Output the (X, Y) coordinate of the center of the cell containing the given text.  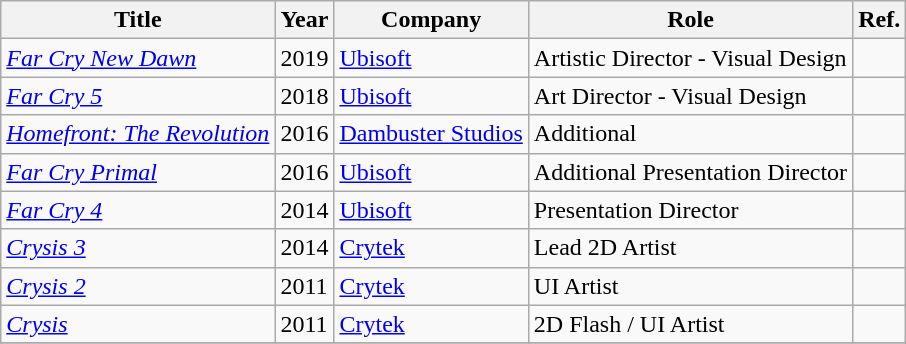
Artistic Director - Visual Design (690, 58)
Art Director - Visual Design (690, 96)
Dambuster Studios (431, 134)
Crysis (138, 324)
2018 (304, 96)
Homefront: The Revolution (138, 134)
Crysis 3 (138, 248)
Title (138, 20)
Year (304, 20)
Additional Presentation Director (690, 172)
Far Cry Primal (138, 172)
Lead 2D Artist (690, 248)
Far Cry 4 (138, 210)
Company (431, 20)
Role (690, 20)
Far Cry New Dawn (138, 58)
Ref. (880, 20)
Additional (690, 134)
UI Artist (690, 286)
2D Flash / UI Artist (690, 324)
Crysis 2 (138, 286)
2019 (304, 58)
Presentation Director (690, 210)
Far Cry 5 (138, 96)
